Return the [x, y] coordinate for the center point of the cell that contains the specified text.  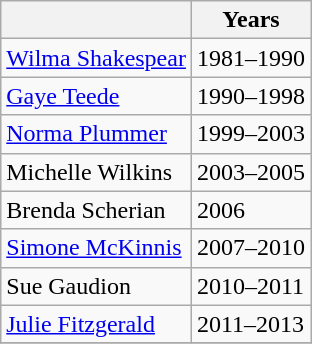
Michelle Wilkins [96, 172]
Norma Plummer [96, 134]
2006 [250, 210]
Sue Gaudion [96, 286]
Julie Fitzgerald [96, 324]
Gaye Teede [96, 96]
Wilma Shakespear [96, 58]
Simone McKinnis [96, 248]
2007–2010 [250, 248]
Brenda Scherian [96, 210]
2010–2011 [250, 286]
1999–2003 [250, 134]
1990–1998 [250, 96]
1981–1990 [250, 58]
2003–2005 [250, 172]
2011–2013 [250, 324]
Years [250, 20]
